Detect which cell encompasses the target text, then output its (X, Y) center coordinate. 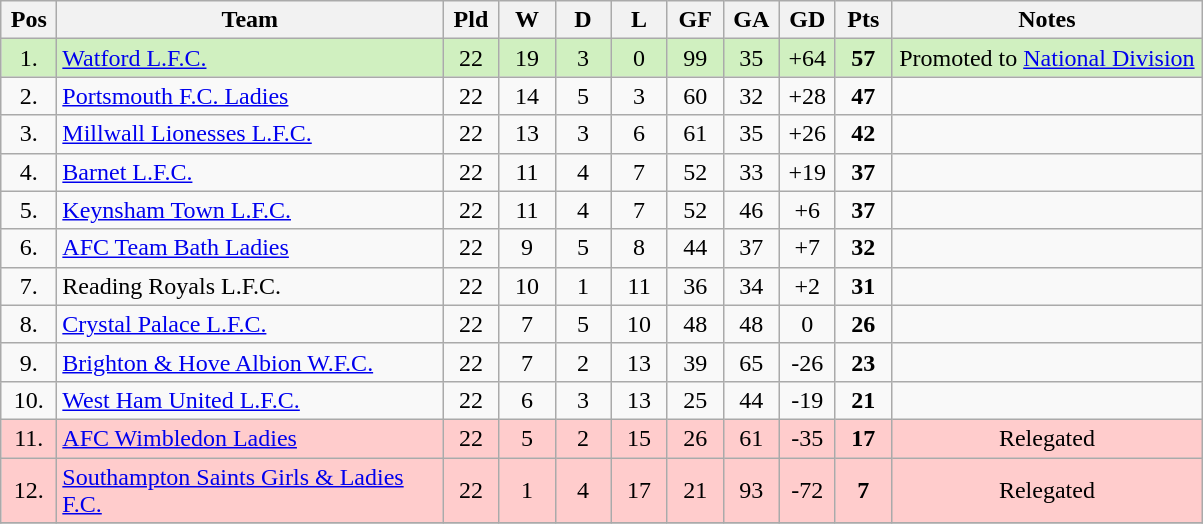
11. (29, 438)
8. (29, 324)
36 (695, 286)
Pos (29, 20)
25 (695, 400)
5. (29, 210)
GA (751, 20)
+64 (807, 58)
4. (29, 172)
Crystal Palace L.F.C. (250, 324)
6. (29, 248)
2. (29, 96)
AFC Team Bath Ladies (250, 248)
West Ham United L.F.C. (250, 400)
W (527, 20)
-26 (807, 362)
Reading Royals L.F.C. (250, 286)
57 (863, 58)
Watford L.F.C. (250, 58)
14 (527, 96)
42 (863, 134)
D (583, 20)
GF (695, 20)
+28 (807, 96)
Team (250, 20)
31 (863, 286)
Barnet L.F.C. (250, 172)
23 (863, 362)
7. (29, 286)
19 (527, 58)
46 (751, 210)
-72 (807, 490)
+26 (807, 134)
Promoted to National Division (1046, 58)
3. (29, 134)
99 (695, 58)
1. (29, 58)
93 (751, 490)
Notes (1046, 20)
+6 (807, 210)
Southampton Saints Girls & Ladies F.C. (250, 490)
AFC Wimbledon Ladies (250, 438)
+2 (807, 286)
47 (863, 96)
+19 (807, 172)
+7 (807, 248)
Portsmouth F.C. Ladies (250, 96)
-35 (807, 438)
39 (695, 362)
65 (751, 362)
12. (29, 490)
8 (639, 248)
Pld (471, 20)
33 (751, 172)
Millwall Lionesses L.F.C. (250, 134)
-19 (807, 400)
34 (751, 286)
9 (527, 248)
Brighton & Hove Albion W.F.C. (250, 362)
Pts (863, 20)
Keynsham Town L.F.C. (250, 210)
L (639, 20)
GD (807, 20)
9. (29, 362)
60 (695, 96)
15 (639, 438)
10. (29, 400)
